Extract the (x, y) coordinate from the center of the cell holding the provided text.  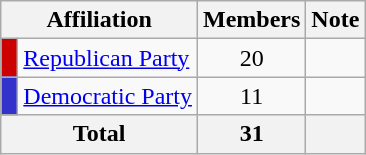
Members (251, 20)
20 (251, 58)
Democratic Party (108, 96)
Republican Party (108, 58)
Affiliation (100, 20)
31 (251, 134)
Note (336, 20)
11 (251, 96)
Total (100, 134)
